Determine the (X, Y) coordinate at the center of the cell enclosing the given text.  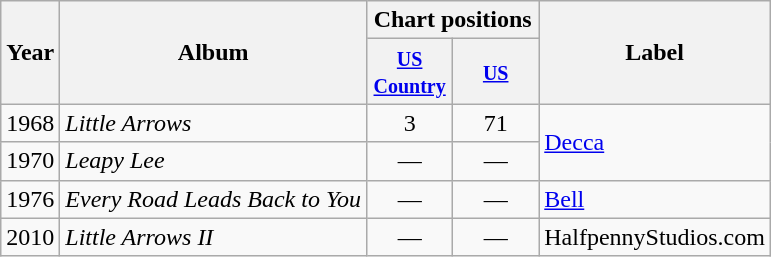
1968 (30, 123)
Chart positions (453, 20)
Album (214, 52)
US Country (410, 72)
1976 (30, 199)
Little Arrows II (214, 237)
Year (30, 52)
Every Road Leads Back to You (214, 199)
71 (496, 123)
1970 (30, 161)
Little Arrows (214, 123)
3 (410, 123)
HalfpennyStudios.com (655, 237)
Label (655, 52)
2010 (30, 237)
Leapy Lee (214, 161)
US (496, 72)
Decca (655, 142)
Bell (655, 199)
